Extract the [x, y] coordinate from the center of the cell holding the provided text.  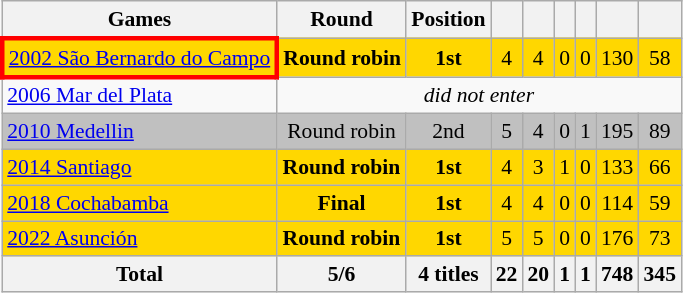
195 [618, 132]
58 [660, 58]
2022 Asunción [140, 239]
Round [342, 20]
66 [660, 168]
2006 Mar del Plata [140, 96]
Final [342, 203]
114 [618, 203]
Total [140, 275]
2nd [448, 132]
89 [660, 132]
133 [618, 168]
73 [660, 239]
2002 São Bernardo do Campo [140, 58]
130 [618, 58]
59 [660, 203]
2010 Medellin [140, 132]
2014 Santiago [140, 168]
Games [140, 20]
20 [538, 275]
2018 Cochabamba [140, 203]
345 [660, 275]
5/6 [342, 275]
Position [448, 20]
4 titles [448, 275]
22 [507, 275]
748 [618, 275]
did not enter [479, 96]
3 [538, 168]
176 [618, 239]
